For the text-containing cell, return its midpoint in [x, y] coordinate format. 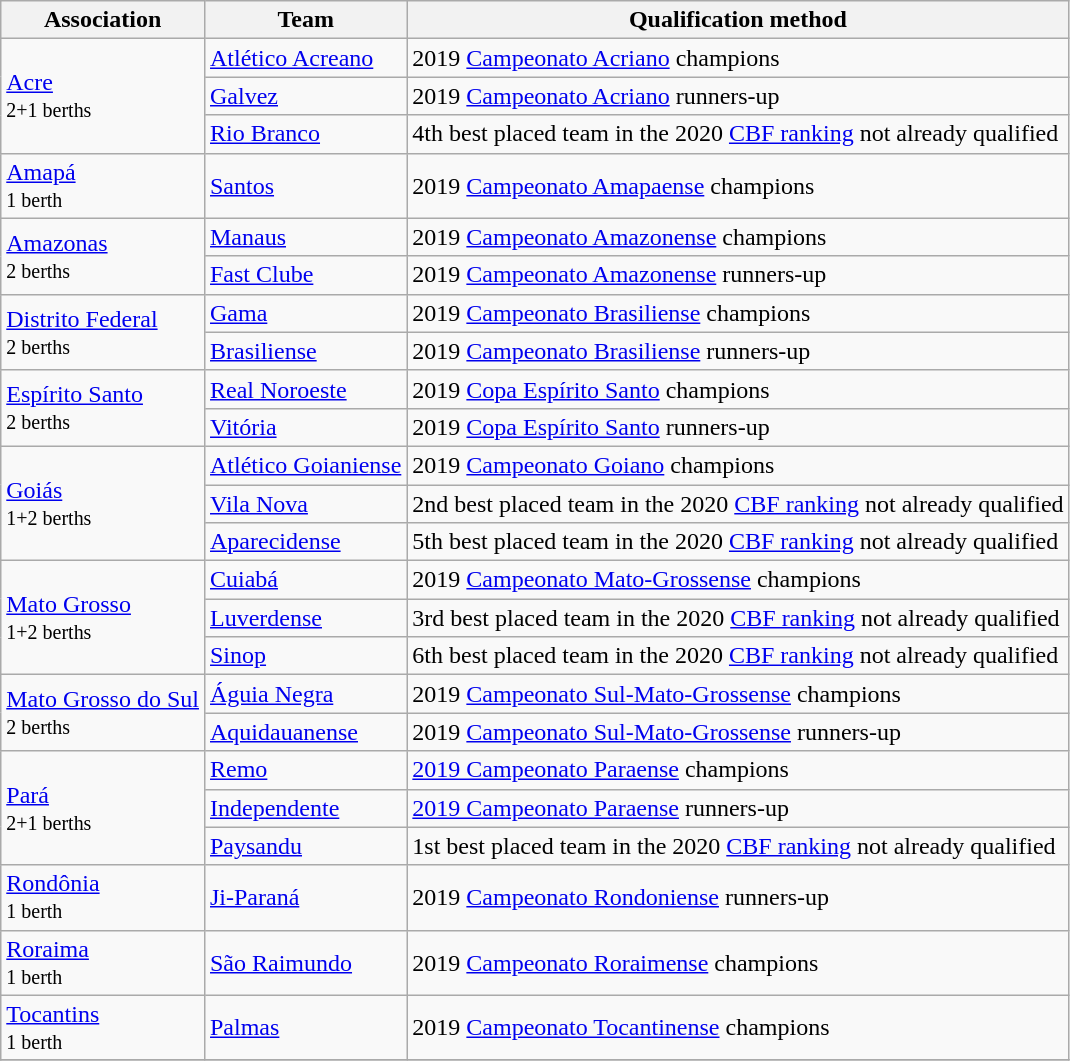
2019 Copa Espírito Santo runners-up [738, 427]
Vitória [305, 427]
Manaus [305, 237]
2nd best placed team in the 2020 CBF ranking not already qualified [738, 503]
2019 Campeonato Amapaense champions [738, 186]
Association [103, 20]
2019 Campeonato Mato-Grossense champions [738, 580]
Team [305, 20]
2019 Campeonato Roraimense champions [738, 962]
Atlético Acreano [305, 58]
Rio Branco [305, 134]
Amapá1 berth [103, 186]
Galvez [305, 96]
2019 Campeonato Tocantinense champions [738, 1028]
Tocantins1 berth [103, 1028]
Palmas [305, 1028]
2019 Campeonato Rondoniense runners-up [738, 898]
2019 Campeonato Paraense runners-up [738, 808]
Águia Negra [305, 694]
Remo [305, 770]
6th best placed team in the 2020 CBF ranking not already qualified [738, 656]
Acre2+1 berths [103, 96]
Qualification method [738, 20]
Paysandu [305, 846]
2019 Campeonato Amazonense runners-up [738, 275]
Goiás1+2 berths [103, 503]
Rondônia1 berth [103, 898]
5th best placed team in the 2020 CBF ranking not already qualified [738, 542]
Gama [305, 313]
2019 Campeonato Sul-Mato-Grossense runners-up [738, 732]
2019 Campeonato Acriano runners-up [738, 96]
2019 Campeonato Sul-Mato-Grossense champions [738, 694]
2019 Campeonato Paraense champions [738, 770]
Distrito Federal2 berths [103, 332]
4th best placed team in the 2020 CBF ranking not already qualified [738, 134]
Aquidauanense [305, 732]
2019 Campeonato Goiano champions [738, 465]
3rd best placed team in the 2020 CBF ranking not already qualified [738, 618]
Cuiabá [305, 580]
2019 Copa Espírito Santo champions [738, 389]
1st best placed team in the 2020 CBF ranking not already qualified [738, 846]
Independente [305, 808]
Aparecidense [305, 542]
Santos [305, 186]
2019 Campeonato Acriano champions [738, 58]
Atlético Goianiense [305, 465]
2019 Campeonato Brasiliense champions [738, 313]
Amazonas2 berths [103, 256]
Mato Grosso do Sul2 berths [103, 713]
Pará2+1 berths [103, 808]
Ji-Paraná [305, 898]
Espírito Santo2 berths [103, 408]
Real Noroeste [305, 389]
Roraima1 berth [103, 962]
Brasiliense [305, 351]
São Raimundo [305, 962]
2019 Campeonato Amazonense champions [738, 237]
Fast Clube [305, 275]
Vila Nova [305, 503]
Luverdense [305, 618]
2019 Campeonato Brasiliense runners-up [738, 351]
Sinop [305, 656]
Mato Grosso1+2 berths [103, 618]
